Search for the cell housing the specified text and yield its (X, Y) center coordinate. 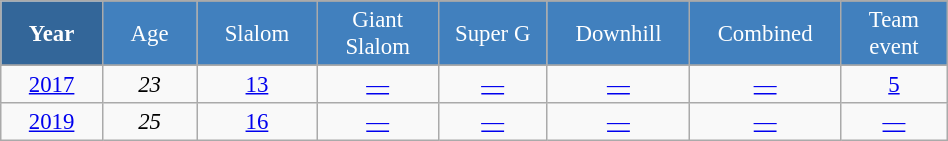
25 (149, 122)
Super G (492, 34)
Age (149, 34)
2019 (52, 122)
Downhill (618, 34)
Year (52, 34)
16 (258, 122)
5 (894, 85)
2017 (52, 85)
Combined (766, 34)
Slalom (258, 34)
GiantSlalom (378, 34)
23 (149, 85)
13 (258, 85)
Team event (894, 34)
